Extract the [X, Y] coordinate from the center of the cell holding the provided text.  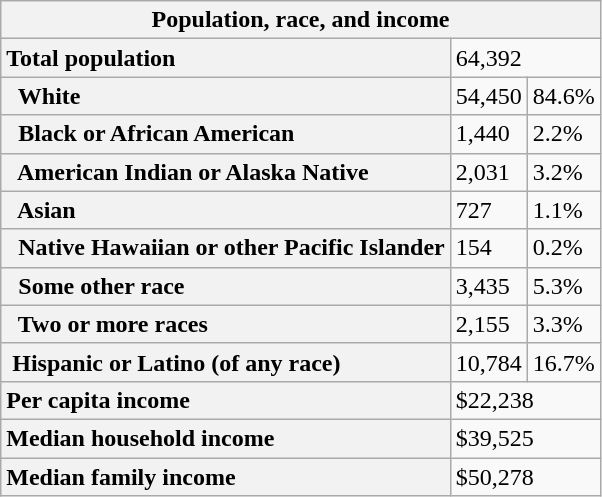
2,031 [488, 172]
5.3% [564, 286]
White [226, 96]
1,440 [488, 134]
3.3% [564, 324]
$22,238 [525, 400]
Median household income [226, 438]
Hispanic or Latino (of any race) [226, 362]
64,392 [525, 58]
2.2% [564, 134]
Black or African American [226, 134]
84.6% [564, 96]
Native Hawaiian or other Pacific Islander [226, 248]
Total population [226, 58]
$39,525 [525, 438]
Population, race, and income [301, 20]
Median family income [226, 477]
American Indian or Alaska Native [226, 172]
3,435 [488, 286]
Some other race [226, 286]
3.2% [564, 172]
Two or more races [226, 324]
727 [488, 210]
16.7% [564, 362]
10,784 [488, 362]
0.2% [564, 248]
$50,278 [525, 477]
Per capita income [226, 400]
154 [488, 248]
54,450 [488, 96]
2,155 [488, 324]
1.1% [564, 210]
Asian [226, 210]
